For the text-containing cell, return its midpoint in (X, Y) coordinate format. 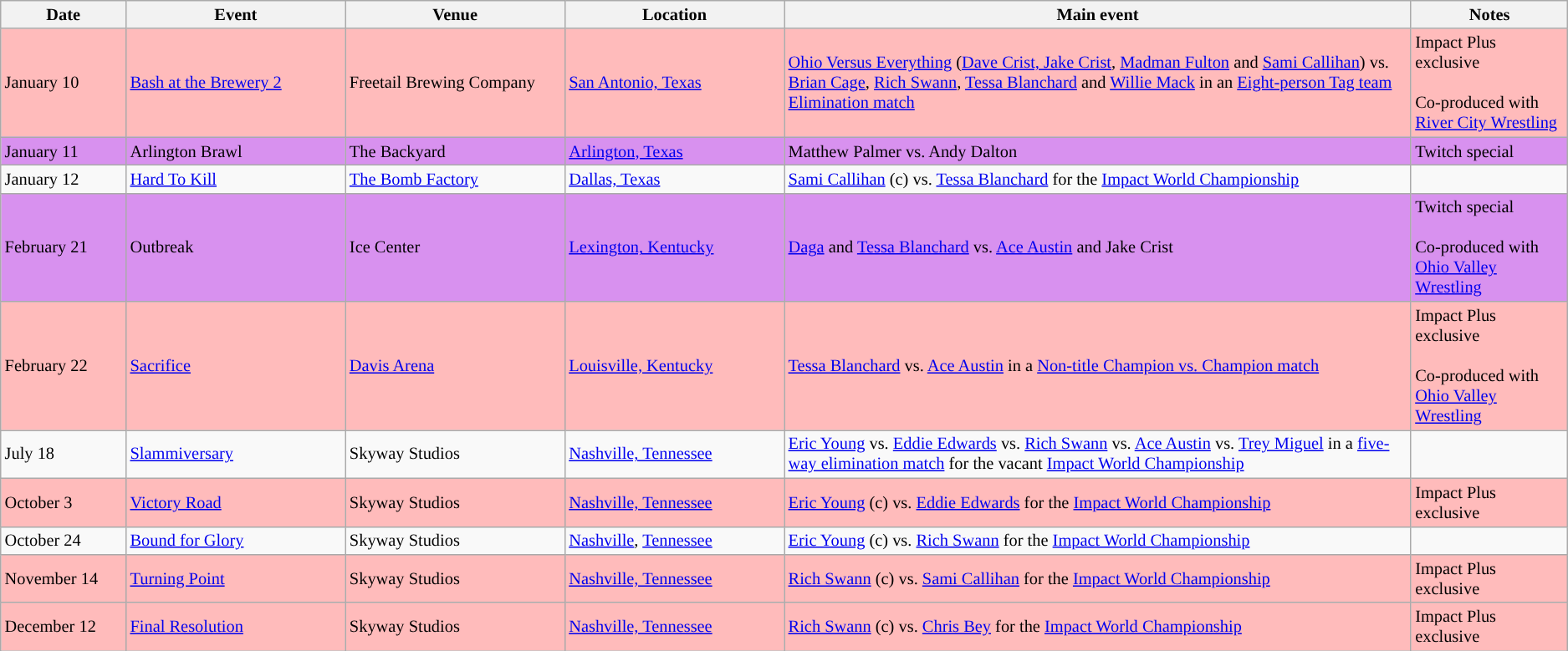
February 21 (64, 247)
Venue (455, 14)
Dallas, Texas (674, 179)
January 10 (64, 83)
Bash at the Brewery 2 (236, 83)
Main event (1098, 14)
July 18 (64, 454)
Sacrifice (236, 366)
Location (674, 14)
Freetail Brewing Company (455, 83)
Arlington, Texas (674, 151)
Victory Road (236, 502)
Turning Point (236, 578)
Event (236, 14)
Twitch specialCo-produced with Ohio Valley Wrestling (1489, 247)
Louisville, Kentucky (674, 366)
Arlington Brawl (236, 151)
Rich Swann (c) vs. Chris Bey for the Impact World Championship (1098, 627)
Notes (1489, 14)
Matthew Palmer vs. Andy Dalton (1098, 151)
Tessa Blanchard vs. Ace Austin in a Non-title Champion vs. Champion match (1098, 366)
Sami Callihan (c) vs. Tessa Blanchard for the Impact World Championship (1098, 179)
Daga and Tessa Blanchard vs. Ace Austin and Jake Crist (1098, 247)
Slammiversary (236, 454)
December 12 (64, 627)
Davis Arena (455, 366)
Eric Young (c) vs. Eddie Edwards for the Impact World Championship (1098, 502)
Rich Swann (c) vs. Sami Callihan for the Impact World Championship (1098, 578)
Eric Young vs. Eddie Edwards vs. Rich Swann vs. Ace Austin vs. Trey Miguel in a five-way elimination match for the vacant Impact World Championship (1098, 454)
Impact Plus exclusiveCo-produced with River City Wrestling (1489, 83)
Date (64, 14)
Hard To Kill (236, 179)
San Antonio, Texas (674, 83)
January 12 (64, 179)
October 3 (64, 502)
Impact Plus exclusiveCo-produced with Ohio Valley Wrestling (1489, 366)
Twitch special (1489, 151)
The Backyard (455, 151)
February 22 (64, 366)
Outbreak (236, 247)
Lexington, Kentucky (674, 247)
Eric Young (c) vs. Rich Swann for the Impact World Championship (1098, 541)
November 14 (64, 578)
Bound for Glory (236, 541)
Ice Center (455, 247)
October 24 (64, 541)
The Bomb Factory (455, 179)
Final Resolution (236, 627)
January 11 (64, 151)
